Output the [x, y] coordinate of the center of the cell containing the given text.  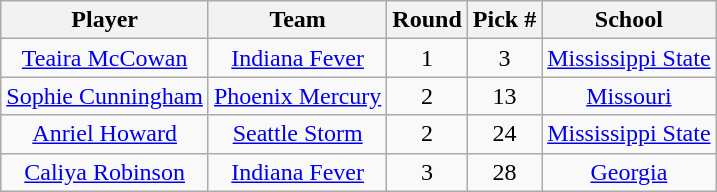
Sophie Cunningham [105, 96]
28 [504, 172]
13 [504, 96]
Pick # [504, 20]
Round [427, 20]
Georgia [629, 172]
Missouri [629, 96]
Caliya Robinson [105, 172]
Team [297, 20]
Anriel Howard [105, 134]
Teaira McCowan [105, 58]
24 [504, 134]
1 [427, 58]
Player [105, 20]
Seattle Storm [297, 134]
Phoenix Mercury [297, 96]
School [629, 20]
